Determine the [X, Y] coordinate at the center of the cell enclosing the given text.  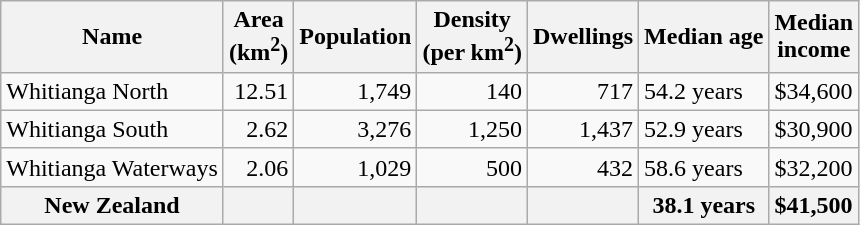
2.62 [258, 129]
1,437 [582, 129]
3,276 [356, 129]
Whitianga Waterways [112, 167]
Whitianga South [112, 129]
2.06 [258, 167]
717 [582, 91]
1,029 [356, 167]
140 [472, 91]
58.6 years [704, 167]
500 [472, 167]
$34,600 [814, 91]
432 [582, 167]
Medianincome [814, 37]
54.2 years [704, 91]
Name [112, 37]
$30,900 [814, 129]
Area(km2) [258, 37]
38.1 years [704, 205]
1,749 [356, 91]
Median age [704, 37]
52.9 years [704, 129]
Density(per km2) [472, 37]
$32,200 [814, 167]
Population [356, 37]
$41,500 [814, 205]
New Zealand [112, 205]
12.51 [258, 91]
1,250 [472, 129]
Whitianga North [112, 91]
Dwellings [582, 37]
